Pinpoint the cell where the given text exists, returning its (X, Y) midpoint coordinate. 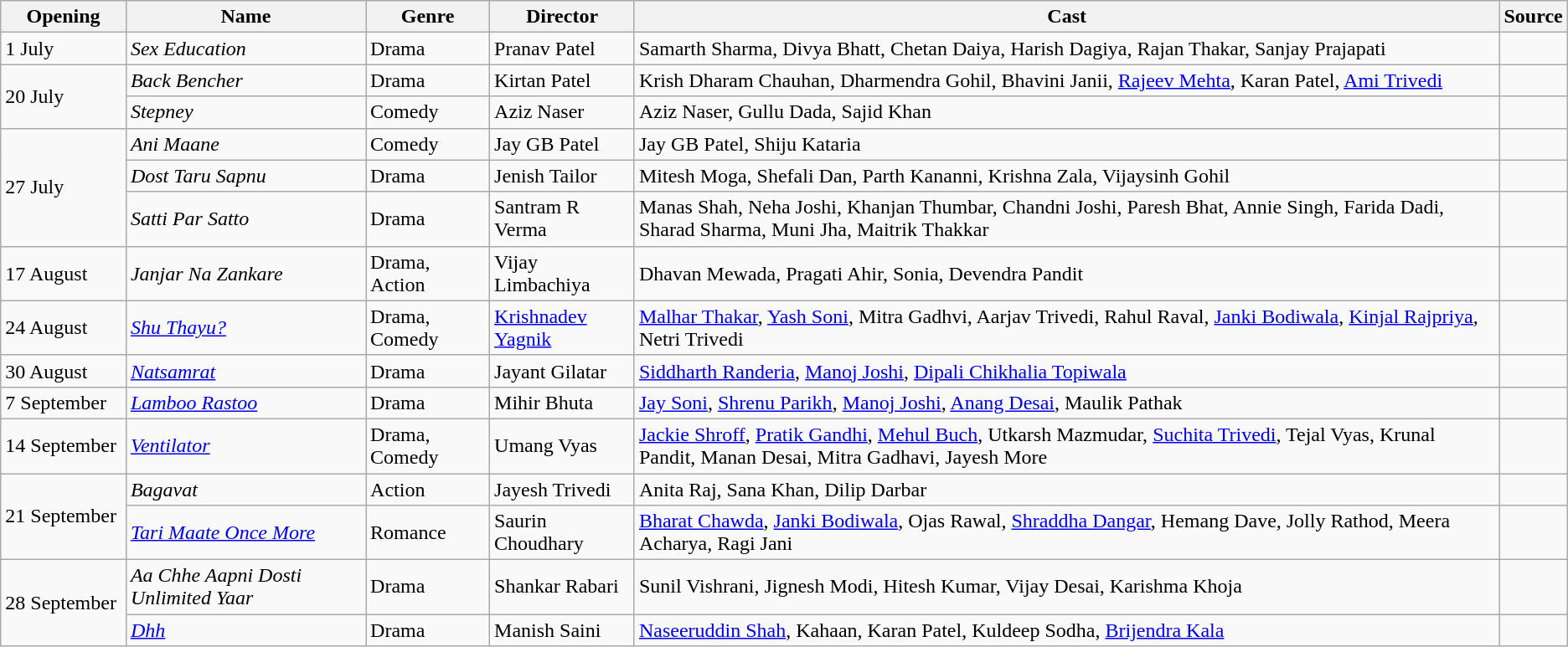
Mitesh Moga, Shefali Dan, Parth Kananni, Krishna Zala, Vijaysinh Gohil (1067, 176)
7 September (64, 403)
Director (563, 17)
Samarth Sharma, Divya Bhatt, Chetan Daiya, Harish Dagiya, Rajan Thakar, Sanjay Prajapati (1067, 49)
Genre (428, 17)
Ani Maane (245, 144)
Pranav Patel (563, 49)
Saurin Choudhary (563, 532)
Vijay Limbachiya (563, 273)
Sex Education (245, 49)
Jay Soni, Shrenu Parikh, Manoj Joshi, Anang Desai, Maulik Pathak (1067, 403)
Name (245, 17)
Jayesh Trivedi (563, 490)
17 August (64, 273)
Drama, Action (428, 273)
Ventilator (245, 445)
Krish Dharam Chauhan, Dharmendra Gohil, Bhavini Janii, Rajeev Mehta, Karan Patel, Ami Trivedi (1067, 80)
Shu Thayu? (245, 328)
Jay GB Patel (563, 144)
Santram R Verma (563, 219)
Bagavat (245, 490)
Lamboo Rastoo (245, 403)
Naseeruddin Shah, Kahaan, Karan Patel, Kuldeep Sodha, Brijendra Kala (1067, 630)
Tari Maate Once More (245, 532)
28 September (64, 603)
Jackie Shroff, Pratik Gandhi, Mehul Buch, Utkarsh Mazmudar, Suchita Trivedi, Tejal Vyas, Krunal Pandit, Manan Desai, Mitra Gadhavi, Jayesh More (1067, 445)
27 July (64, 187)
Anita Raj, Sana Khan, Dilip Darbar (1067, 490)
Stepney (245, 112)
24 August (64, 328)
Action (428, 490)
Bharat Chawda, Janki Bodiwala, Ojas Rawal, Shraddha Dangar, Hemang Dave, Jolly Rathod, Meera Acharya, Ragi Jani (1067, 532)
21 September (64, 517)
Satti Par Satto (245, 219)
Dhh (245, 630)
Romance (428, 532)
Dost Taru Sapnu (245, 176)
Jenish Tailor (563, 176)
Krishnadev Yagnik (563, 328)
30 August (64, 371)
Cast (1067, 17)
Malhar Thakar, Yash Soni, Mitra Gadhvi, Aarjav Trivedi, Rahul Raval, Janki Bodiwala, Kinjal Rajpriya, Netri Trivedi (1067, 328)
Kirtan Patel (563, 80)
Janjar Na Zankare (245, 273)
Jayant Gilatar (563, 371)
Siddharth Randeria, Manoj Joshi, Dipali Chikhalia Topiwala (1067, 371)
14 September (64, 445)
Shankar Rabari (563, 588)
20 July (64, 96)
Natsamrat (245, 371)
Aa Chhe Aapni Dosti Unlimited Yaar (245, 588)
Manish Saini (563, 630)
Dhavan Mewada, Pragati Ahir, Sonia, Devendra Pandit (1067, 273)
Source (1533, 17)
Back Bencher (245, 80)
Umang Vyas (563, 445)
Aziz Naser (563, 112)
Mihir Bhuta (563, 403)
Opening (64, 17)
Aziz Naser, Gullu Dada, Sajid Khan (1067, 112)
Sunil Vishrani, Jignesh Modi, Hitesh Kumar, Vijay Desai, Karishma Khoja (1067, 588)
Manas Shah, Neha Joshi, Khanjan Thumbar, Chandni Joshi, Paresh Bhat, Annie Singh, Farida Dadi, Sharad Sharma, Muni Jha, Maitrik Thakkar (1067, 219)
Jay GB Patel, Shiju Kataria (1067, 144)
1 July (64, 49)
